Identify which cell holds the provided text, then report its (x, y) central coordinate. 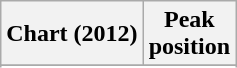
Chart (2012) (72, 34)
Peakposition (189, 34)
